Identify which cell holds the provided text, then report its (X, Y) central coordinate. 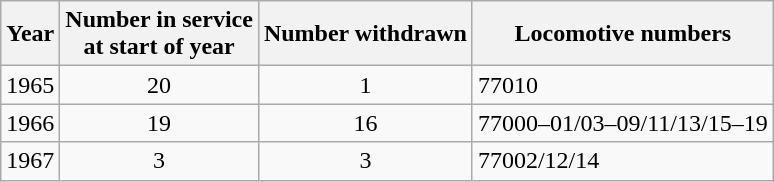
Locomotive numbers (622, 34)
77000–01/03–09/11/13/15–19 (622, 123)
Year (30, 34)
1967 (30, 161)
Number in service at start of year (160, 34)
77010 (622, 85)
20 (160, 85)
Number withdrawn (365, 34)
1965 (30, 85)
77002/12/14 (622, 161)
1966 (30, 123)
19 (160, 123)
1 (365, 85)
16 (365, 123)
